Locate the cell with the specified text and output its (X, Y) center coordinate. 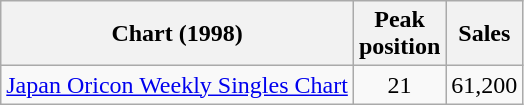
Peakposition (399, 34)
61,200 (484, 85)
Japan Oricon Weekly Singles Chart (178, 85)
Chart (1998) (178, 34)
21 (399, 85)
Sales (484, 34)
